Return [X, Y] of the center of cell containing provided text 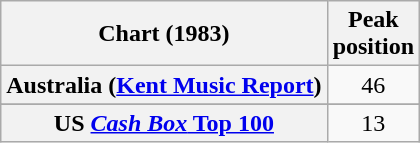
46 [373, 85]
13 [373, 123]
Australia (Kent Music Report) [164, 85]
US Cash Box Top 100 [164, 123]
Peakposition [373, 34]
Chart (1983) [164, 34]
